From the cell containing the given text, extract its center point as [X, Y] coordinate. 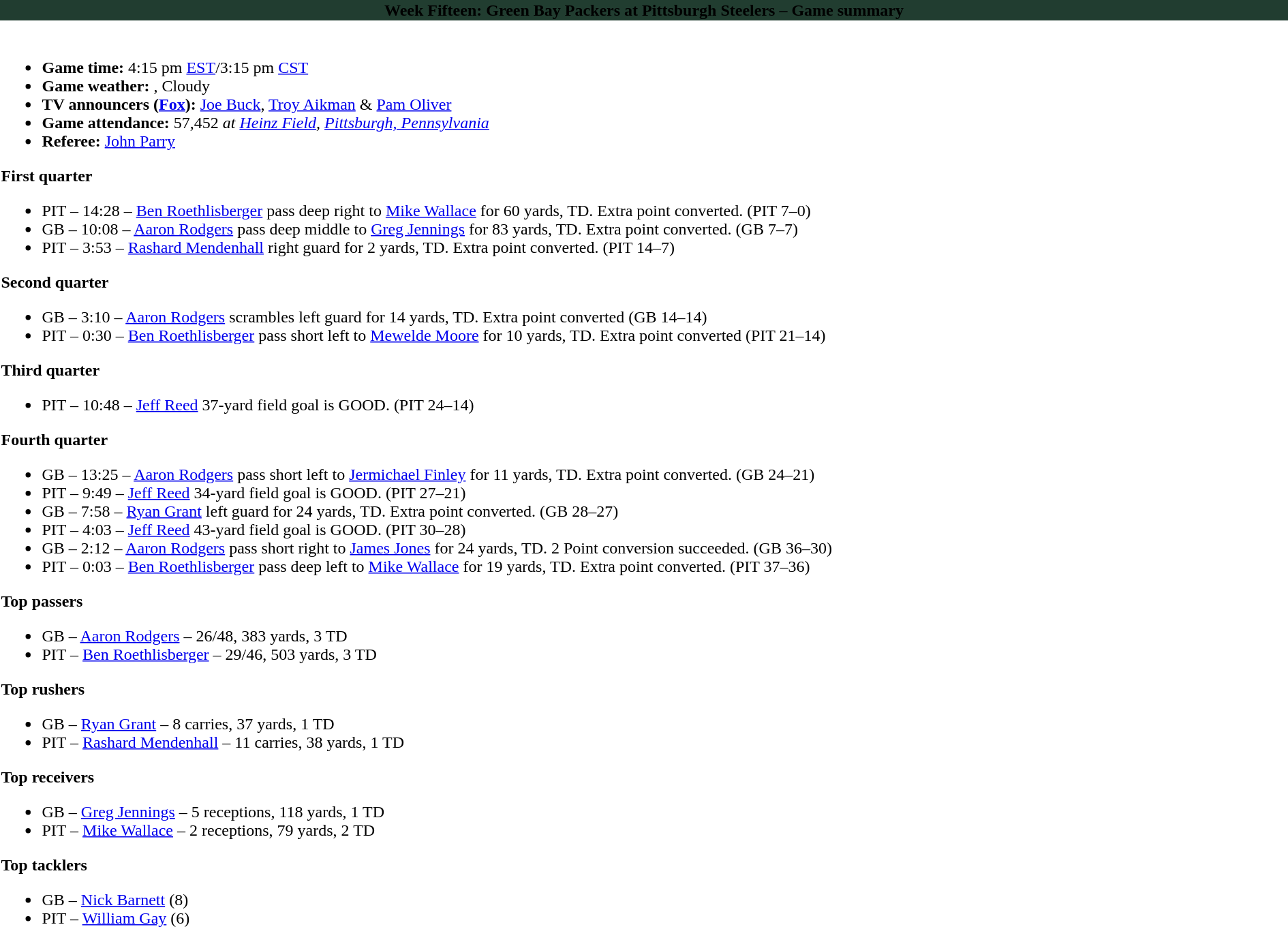
Week Fifteen: Green Bay Packers at Pittsburgh Steelers – Game summary [644, 10]
